Find where the given text appears and provide that cell's center as [X, Y] coordinate. 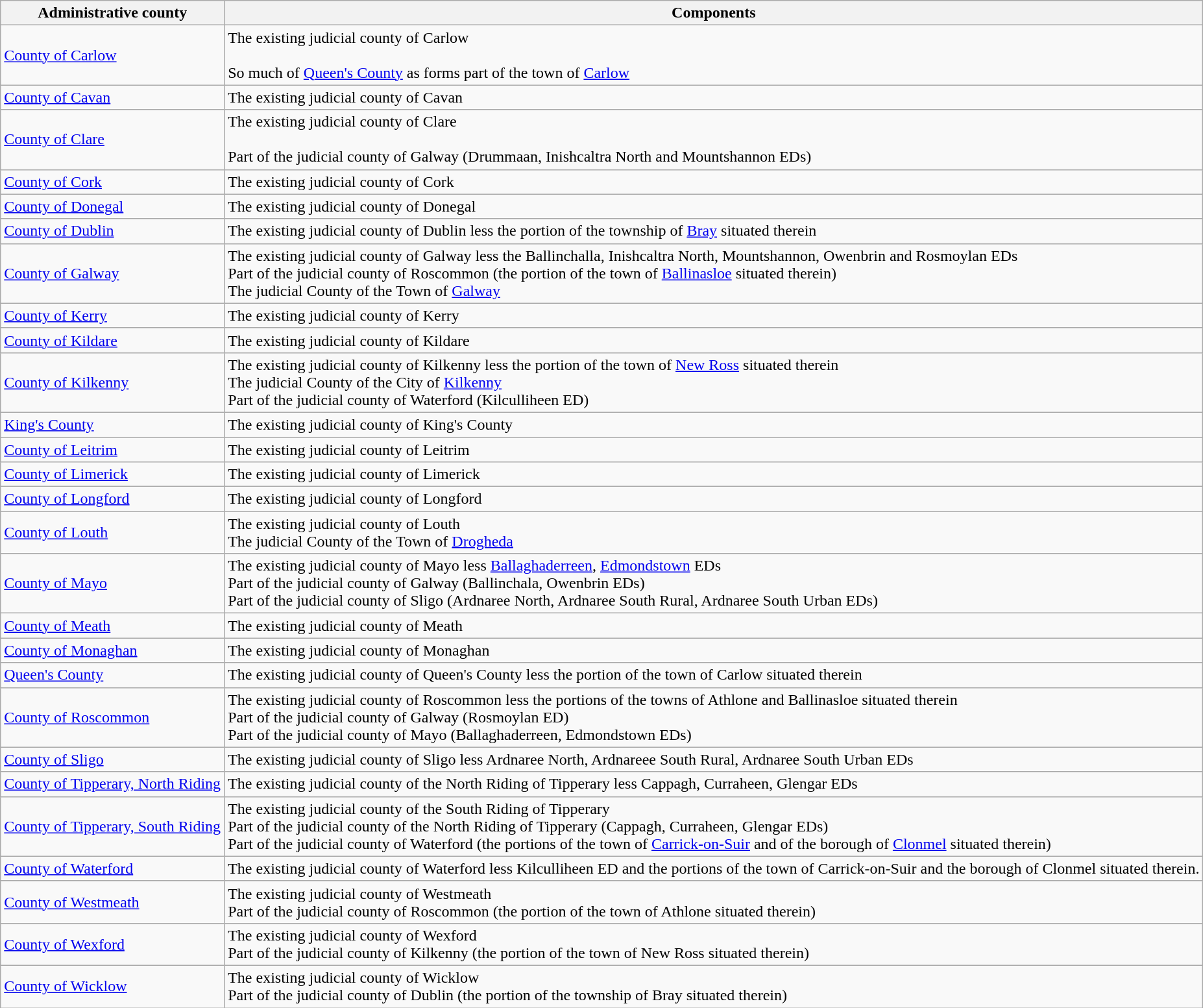
County of Westmeath [113, 902]
County of Longford [113, 499]
The existing judicial county of Meath [714, 626]
County of Dublin [113, 231]
The existing judicial county of LouthThe judicial County of the Town of Drogheda [714, 532]
The existing judicial county of Kerry [714, 315]
The existing judicial county of Dublin less the portion of the township of Bray situated therein [714, 231]
County of Limerick [113, 474]
County of Leitrim [113, 450]
The existing judicial county of Leitrim [714, 450]
County of Tipperary, North Riding [113, 784]
County of Wexford [113, 944]
The existing judicial county of CarlowSo much of Queen's County as forms part of the town of Carlow [714, 55]
The existing judicial county of the North Riding of Tipperary less Cappagh, Curraheen, Glengar EDs [714, 784]
The existing judicial county of ClarePart of the judicial county of Galway (Drummaan, Inishcaltra North and Mountshannon EDs) [714, 140]
The existing judicial county of Longford [714, 499]
County of Wicklow [113, 987]
County of Carlow [113, 55]
The existing judicial county of WicklowPart of the judicial county of Dublin (the portion of the township of Bray situated therein) [714, 987]
Queen's County [113, 675]
County of Cavan [113, 97]
The existing judicial county of Sligo less Ardnaree North, Ardnareee South Rural, Ardnaree South Urban EDs [714, 759]
County of Sligo [113, 759]
The existing judicial county of Limerick [714, 474]
The existing judicial county of Queen's County less the portion of the town of Carlow situated therein [714, 675]
County of Kildare [113, 340]
County of Donegal [113, 206]
The existing judicial county of Cavan [714, 97]
Administrative county [113, 13]
The existing judicial county of WestmeathPart of the judicial county of Roscommon (the portion of the town of Athlone situated therein) [714, 902]
County of Roscommon [113, 717]
King's County [113, 424]
County of Monaghan [113, 650]
County of Cork [113, 182]
The existing judicial county of Cork [714, 182]
County of Waterford [113, 868]
Components [714, 13]
The existing judicial county of Kildare [714, 340]
County of Louth [113, 532]
County of Meath [113, 626]
County of Mayo [113, 584]
County of Clare [113, 140]
County of Galway [113, 273]
County of Kilkenny [113, 382]
The existing judicial county of Donegal [714, 206]
The existing judicial county of WexfordPart of the judicial county of Kilkenny (the portion of the town of New Ross situated therein) [714, 944]
The existing judicial county of Monaghan [714, 650]
County of Kerry [113, 315]
County of Tipperary, South Riding [113, 826]
The existing judicial county of King's County [714, 424]
